Identify which cell holds the provided text, then report its (x, y) central coordinate. 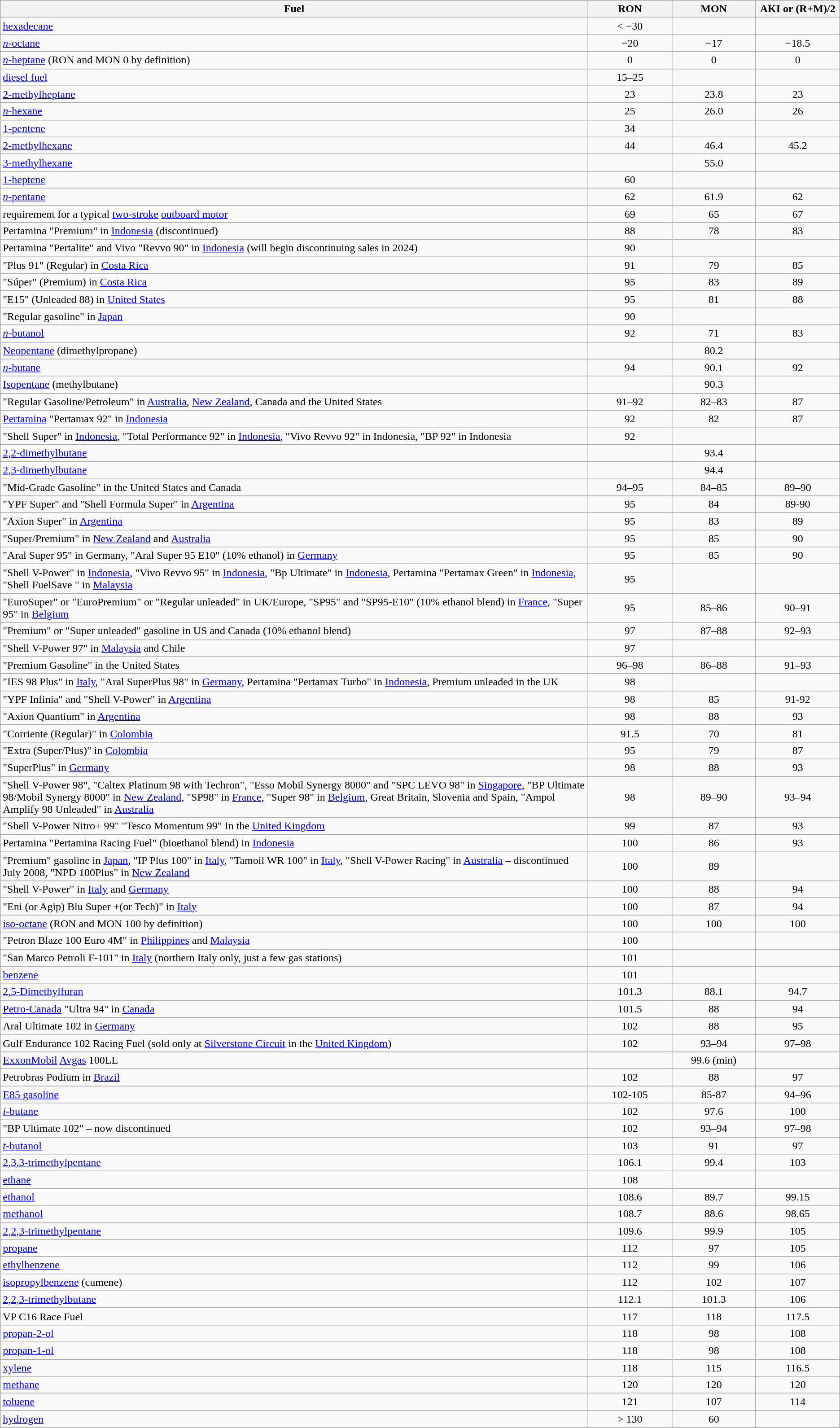
90.3 (713, 385)
methane (294, 1385)
67 (798, 214)
121 (630, 1402)
102-105 (630, 1095)
109.6 (630, 1231)
"Petron Blaze 100 Euro 4M" in Philippines and Malaysia (294, 941)
"Súper" (Premium) in Costa Rica (294, 282)
−17 (713, 43)
Petro-Canada "Ultra 94" in Canada (294, 1009)
88.6 (713, 1214)
82–83 (713, 402)
90–91 (798, 608)
"Shell V-Power" in Italy and Germany (294, 889)
97.6 (713, 1112)
84 (713, 504)
toluene (294, 1402)
34 (630, 128)
propan-2-ol (294, 1333)
3-methylhexane (294, 162)
88.1 (713, 992)
55.0 (713, 162)
Pertamina "Pertamax 92" in Indonesia (294, 419)
Gulf Endurance 102 Racing Fuel (sold only at Silverstone Circuit in the United Kingdom) (294, 1043)
2,5-Dimethylfuran (294, 992)
99.6 (min) (713, 1060)
"Plus 91" (Regular) in Costa Rica (294, 265)
108.7 (630, 1214)
99.15 (798, 1197)
ethane (294, 1180)
n-heptane (RON and MON 0 by definition) (294, 60)
61.9 (713, 197)
114 (798, 1402)
91–93 (798, 665)
93.4 (713, 453)
70 (713, 733)
Pertamina "Pertamina Racing Fuel" (bioethanol blend) in Indonesia (294, 843)
"Corriente (Regular)" in Colombia (294, 733)
89.7 (713, 1197)
n-octane (294, 43)
> 130 (630, 1419)
n-pentane (294, 197)
"Premium" or "Super unleaded" gasoline in US and Canada (10% ethanol blend) (294, 631)
"Premium Gasoline" in the United States (294, 665)
86–88 (713, 665)
89-90 (798, 504)
91.5 (630, 733)
108.6 (630, 1197)
2,2,3-trimethylpentane (294, 1231)
99.4 (713, 1163)
91-92 (798, 699)
2,2,3-trimethylbutane (294, 1299)
2,3,3-trimethylpentane (294, 1163)
Pertamina "Pertalite" and Vivo "Revvo 90" in Indonesia (will begin discontinuing sales in 2024) (294, 248)
86 (713, 843)
96–98 (630, 665)
"Axion Quantium" in Argentina (294, 716)
91–92 (630, 402)
"Shell V-Power 97" in Malaysia and Chile (294, 648)
diesel fuel (294, 77)
hexadecane (294, 26)
"Eni (or Agip) Blu Super +(or Tech)" in Italy (294, 907)
69 (630, 214)
98.65 (798, 1214)
2-methylhexane (294, 145)
117 (630, 1316)
Pertamina "Premium" in Indonesia (discontinued) (294, 231)
propane (294, 1248)
85–86 (713, 608)
101.5 (630, 1009)
benzene (294, 975)
"Shell V-Power Nitro+ 99" "Tesco Momentum 99" In the United Kingdom (294, 826)
isopropylbenzene (cumene) (294, 1282)
propan-1-ol (294, 1350)
Aral Ultimate 102 in Germany (294, 1026)
"IES 98 Plus" in Italy, "Aral SuperPlus 98" in Germany, Pertamina "Pertamax Turbo" in Indonesia, Premium unleaded in the UK (294, 682)
Fuel (294, 9)
84–85 (713, 487)
94.4 (713, 470)
"YPF Infinia" and "Shell V-Power" in Argentina (294, 699)
115 (713, 1367)
46.4 (713, 145)
i-butane (294, 1112)
23.8 (713, 94)
< −30 (630, 26)
26 (798, 111)
"E15" (Unleaded 88) in United States (294, 299)
"EuroSuper" or "EuroPremium" or "Regular unleaded" in UK/Europe, "SP95" and "SP95-E10" (10% ethanol blend) in France, "Super 95" in Belgium (294, 608)
ethylbenzene (294, 1265)
65 (713, 214)
ExxonMobil Avgas 100LL (294, 1060)
116.5 (798, 1367)
"Super/Premium" in New Zealand and Australia (294, 539)
n-butane (294, 368)
−18.5 (798, 43)
"BP Ultimate 102" – now discontinued (294, 1129)
80.2 (713, 350)
25 (630, 111)
Petrobras Podium in Brazil (294, 1077)
iso-octane (RON and MON 100 by definition) (294, 924)
"Regular Gasoline/Petroleum" in Australia, New Zealand, Canada and the United States (294, 402)
112.1 (630, 1299)
82 (713, 419)
94–95 (630, 487)
ethanol (294, 1197)
E85 gasoline (294, 1095)
"Extra (Super/Plus)" in Colombia (294, 750)
"Axion Super" in Argentina (294, 521)
99.9 (713, 1231)
"YPF Super" and "Shell Formula Super" in Argentina (294, 504)
"Aral Super 95" in Germany, "Aral Super 95 E10" (10% ethanol) in Germany (294, 556)
44 (630, 145)
requirement for a typical two-stroke outboard motor (294, 214)
78 (713, 231)
hydrogen (294, 1419)
Isopentane (methylbutane) (294, 385)
RON (630, 9)
Neopentane (dimethylpropane) (294, 350)
117.5 (798, 1316)
87–88 (713, 631)
2,2-dimethylbutane (294, 453)
2,3-dimethylbutane (294, 470)
1-heptene (294, 180)
"SuperPlus" in Germany (294, 767)
92–93 (798, 631)
26.0 (713, 111)
94–96 (798, 1095)
"San Marco Petroli F-101" in Italy (northern Italy only, just a few gas stations) (294, 958)
−20 (630, 43)
85-87 (713, 1095)
n-butanol (294, 333)
"Shell Super" in Indonesia, "Total Performance 92" in Indonesia, "Vivo Revvo 92" in Indonesia, "BP 92" in Indonesia (294, 436)
90.1 (713, 368)
1-pentene (294, 128)
xylene (294, 1367)
15–25 (630, 77)
2-methylheptane (294, 94)
t-butanol (294, 1146)
71 (713, 333)
MON (713, 9)
106.1 (630, 1163)
AKI or (R+M)/2 (798, 9)
"Mid-Grade Gasoline" in the United States and Canada (294, 487)
"Regular gasoline" in Japan (294, 316)
VP C16 Race Fuel (294, 1316)
methanol (294, 1214)
94.7 (798, 992)
45.2 (798, 145)
n-hexane (294, 111)
